Capture the cell that displays the provided text and extract its [x, y] central coordinate. 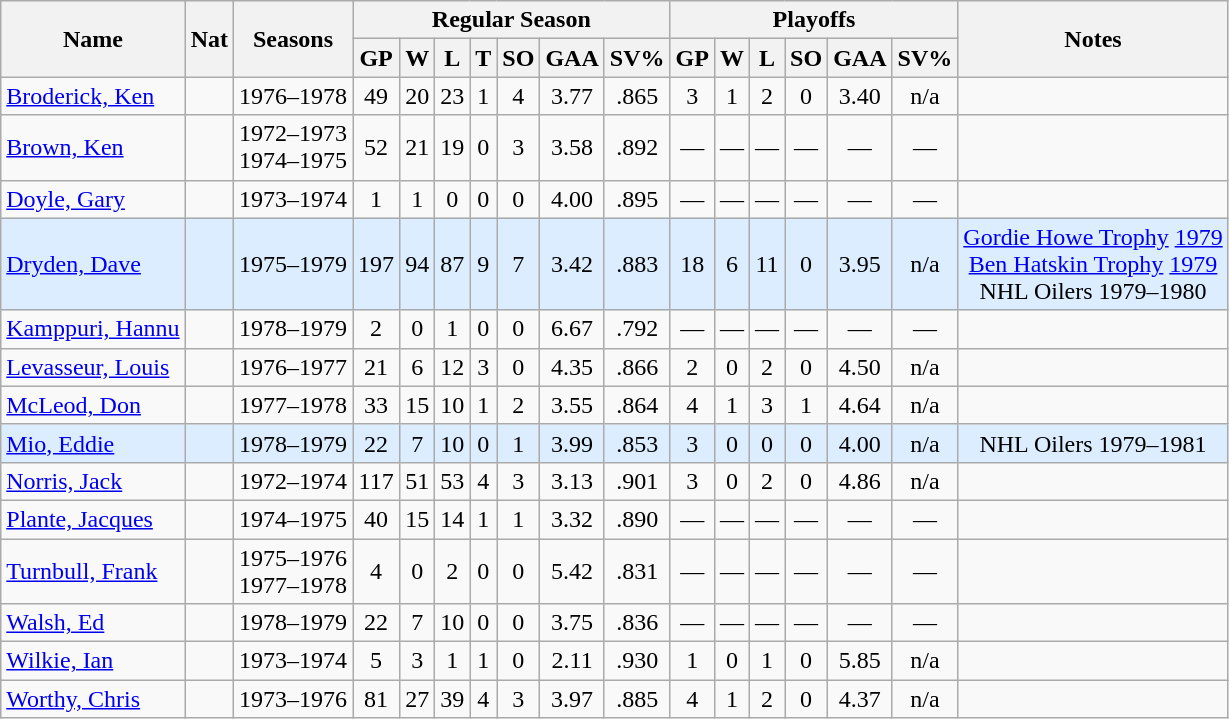
McLeod, Don [93, 405]
Kamppuri, Hannu [93, 329]
1977–1978 [294, 405]
.883 [637, 264]
.885 [637, 699]
33 [376, 405]
1973–1976 [294, 699]
1972–1974 [294, 481]
Seasons [294, 39]
14 [452, 519]
3.42 [572, 264]
Mio, Eddie [93, 443]
39 [452, 699]
Brown, Ken [93, 148]
6.67 [572, 329]
Name [93, 39]
.895 [637, 199]
Notes [1093, 39]
27 [418, 699]
2.11 [572, 661]
Regular Season [512, 20]
3.77 [572, 96]
Playoffs [814, 20]
197 [376, 264]
Broderick, Ken [93, 96]
3.99 [572, 443]
81 [376, 699]
1975–19761977–1978 [294, 570]
NHL Oilers 1979–1981 [1093, 443]
Wilkie, Ian [93, 661]
T [484, 58]
.892 [637, 148]
Norris, Jack [93, 481]
.836 [637, 623]
Turnbull, Frank [93, 570]
4.50 [860, 367]
23 [452, 96]
49 [376, 96]
1976–1977 [294, 367]
53 [452, 481]
.865 [637, 96]
.853 [637, 443]
Levasseur, Louis [93, 367]
9 [484, 264]
.792 [637, 329]
1975–1979 [294, 264]
51 [418, 481]
18 [692, 264]
11 [768, 264]
3.75 [572, 623]
.866 [637, 367]
1976–1978 [294, 96]
5.85 [860, 661]
3.55 [572, 405]
4.64 [860, 405]
Walsh, Ed [93, 623]
4.37 [860, 699]
19 [452, 148]
3.32 [572, 519]
Dryden, Dave [93, 264]
.901 [637, 481]
Doyle, Gary [93, 199]
Gordie Howe Trophy 1979Ben Hatskin Trophy 1979NHL Oilers 1979–1980 [1093, 264]
3.13 [572, 481]
3.97 [572, 699]
87 [452, 264]
Worthy, Chris [93, 699]
Plante, Jacques [93, 519]
1972–19731974–1975 [294, 148]
5 [376, 661]
Nat [209, 39]
40 [376, 519]
.864 [637, 405]
52 [376, 148]
.831 [637, 570]
94 [418, 264]
4.35 [572, 367]
3.58 [572, 148]
.930 [637, 661]
20 [418, 96]
117 [376, 481]
3.95 [860, 264]
1974–1975 [294, 519]
5.42 [572, 570]
.890 [637, 519]
3.40 [860, 96]
12 [452, 367]
4.86 [860, 481]
